Output the [X, Y] coordinate of the center of the cell containing the given text.  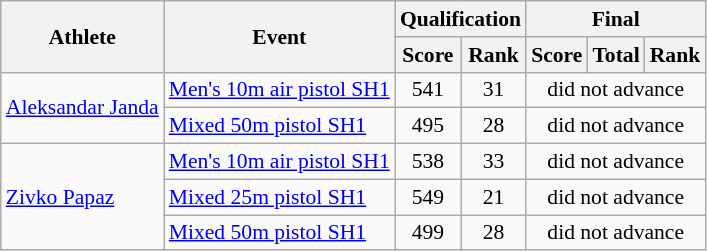
33 [494, 162]
Zivko Papaz [82, 198]
549 [428, 197]
Mixed 25m pistol SH1 [280, 197]
495 [428, 126]
31 [494, 90]
Qualification [460, 19]
541 [428, 90]
538 [428, 162]
21 [494, 197]
Final [616, 19]
499 [428, 233]
Event [280, 36]
Aleksandar Janda [82, 108]
Athlete [82, 36]
Total [616, 55]
